Determine the [x, y] coordinate at the center of the cell enclosing the given text.  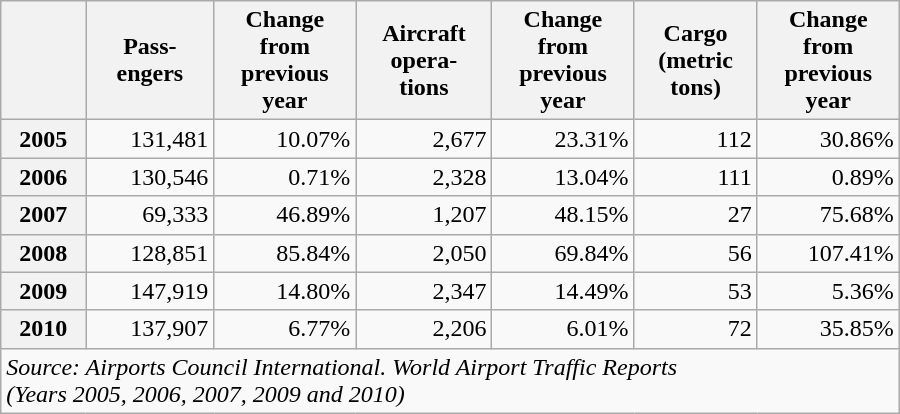
0.71% [285, 177]
128,851 [150, 253]
53 [696, 291]
1,207 [424, 215]
27 [696, 215]
Aircraft opera-tions [424, 60]
130,546 [150, 177]
69.84% [563, 253]
14.49% [563, 291]
2005 [44, 139]
13.04% [563, 177]
2007 [44, 215]
75.68% [828, 215]
2009 [44, 291]
6.01% [563, 329]
112 [696, 139]
48.15% [563, 215]
2,328 [424, 177]
147,919 [150, 291]
Cargo(metric tons) [696, 60]
35.85% [828, 329]
107.41% [828, 253]
Pass-engers [150, 60]
23.31% [563, 139]
10.07% [285, 139]
56 [696, 253]
2006 [44, 177]
2,206 [424, 329]
69,333 [150, 215]
72 [696, 329]
30.86% [828, 139]
0.89% [828, 177]
85.84% [285, 253]
Source: Airports Council International. World Airport Traffic Reports(Years 2005, 2006, 2007, 2009 and 2010) [450, 380]
111 [696, 177]
14.80% [285, 291]
2,050 [424, 253]
2,677 [424, 139]
2008 [44, 253]
5.36% [828, 291]
2,347 [424, 291]
46.89% [285, 215]
6.77% [285, 329]
2010 [44, 329]
131,481 [150, 139]
137,907 [150, 329]
